Search for the cell housing the specified text and yield its [X, Y] center coordinate. 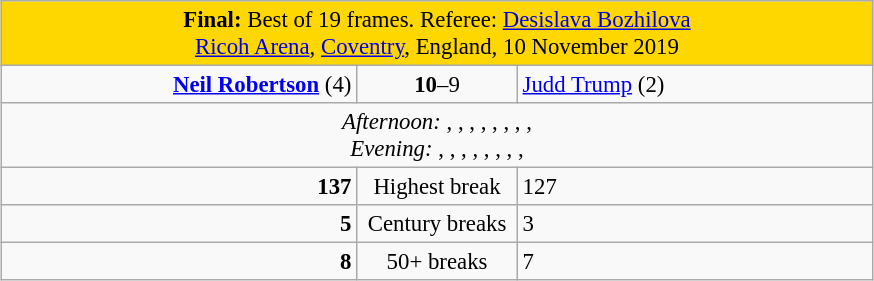
7 [695, 262]
127 [695, 187]
10–9 [438, 85]
137 [179, 187]
Century breaks [438, 224]
Highest break [438, 187]
5 [179, 224]
Afternoon: , , , , , , , , Evening: , , , , , , , , [437, 136]
3 [695, 224]
Final: Best of 19 frames. Referee: Desislava BozhilovaRicoh Arena, Coventry, England, 10 November 2019 [437, 34]
Judd Trump (2) [695, 85]
8 [179, 262]
Neil Robertson (4) [179, 85]
50+ breaks [438, 262]
